Return the [x, y] coordinate for the center point of the cell that contains the specified text.  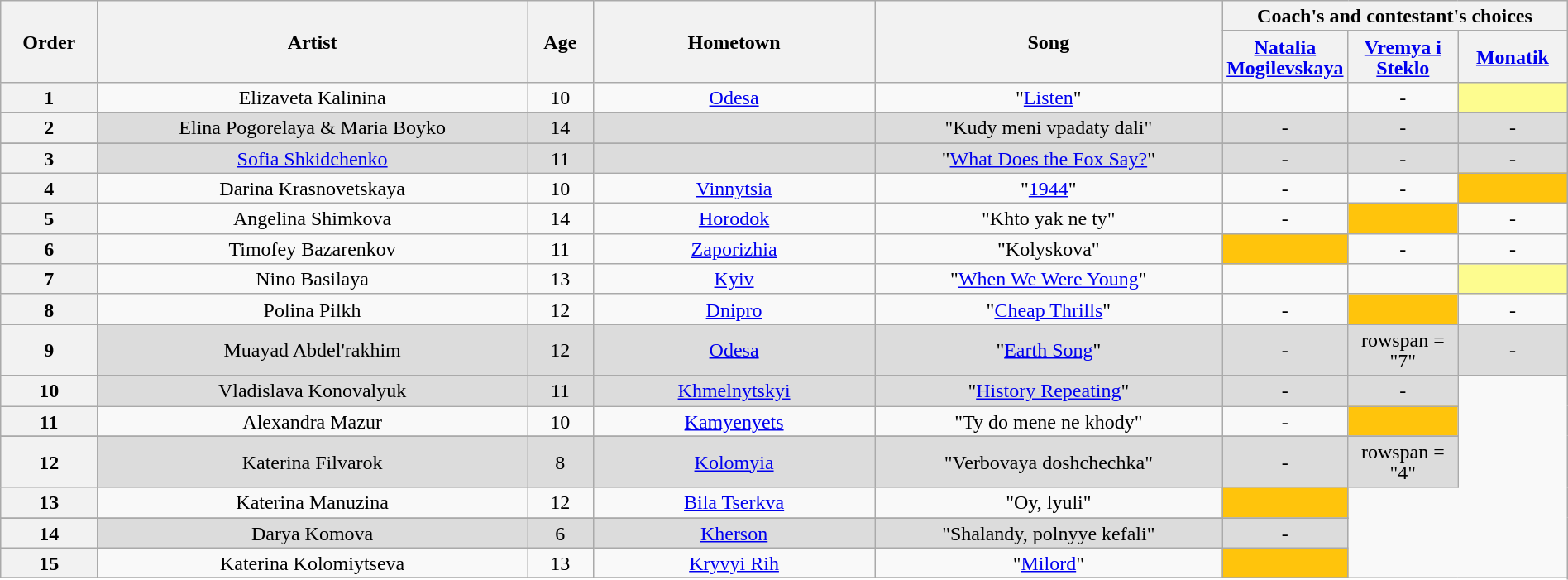
Katerina Kolomiytseva [313, 563]
5 [50, 218]
Kamyenyets [734, 420]
7 [50, 280]
Khmelnytskyi [734, 391]
4 [50, 189]
rowspan = "4" [1403, 462]
Age [561, 41]
Darya Komova [313, 533]
Natalia Mogilevskaya [1285, 56]
Dnipro [734, 309]
"Cheap Thrills" [1049, 309]
Hometown [734, 41]
"Khto yak ne ty" [1049, 218]
"Kudy meni vpadaty dali" [1049, 127]
Nino Basilaya [313, 280]
9 [50, 350]
Angelina Shimkova [313, 218]
Vremya i Steklo [1403, 56]
"Kolyskova" [1049, 248]
15 [50, 563]
"Verbovaya doshchechka" [1049, 462]
"Earth Song" [1049, 350]
Katerina Filvarok [313, 462]
"Shalandy, polnyye kefali" [1049, 533]
Monatik [1513, 56]
Vladislava Konovalyuk [313, 391]
Elizaveta Kalinina [313, 98]
Sofia Shkidchenko [313, 157]
Polina Pilkh [313, 309]
"Milord" [1049, 563]
Vinnytsia [734, 189]
Kyiv [734, 280]
Kolomyia [734, 462]
"Ty do mene ne khody" [1049, 420]
Coach's and contestant's choices [1395, 17]
Muayad Abdel'rakhim [313, 350]
"Oy, lyuli" [1049, 503]
2 [50, 127]
Kryvyi Rih [734, 563]
"When We Were Young" [1049, 280]
Horodok [734, 218]
rowspan = "7" [1403, 350]
"What Does the Fox Say?" [1049, 157]
Elina Pogorelaya & Maria Boyko [313, 127]
Artist [313, 41]
Timofey Bazarenkov [313, 248]
Bila Tserkva [734, 503]
1 [50, 98]
Darina Krasnovetskaya [313, 189]
"1944" [1049, 189]
Song [1049, 41]
Order [50, 41]
Katerina Manuzina [313, 503]
3 [50, 157]
"Listen" [1049, 98]
Alexandra Mazur [313, 420]
Zaporizhia [734, 248]
"History Repeating" [1049, 391]
Kherson [734, 533]
